Find where the given text appears and provide that cell's center as (X, Y) coordinate. 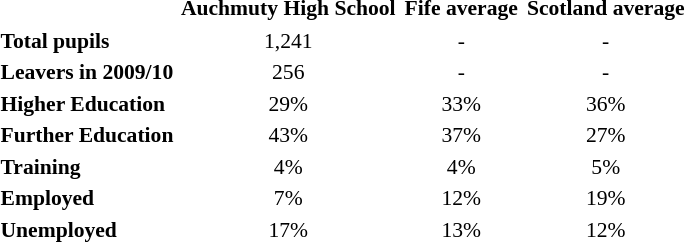
12% (462, 198)
43% (288, 135)
29% (288, 104)
256 (288, 72)
1,241 (288, 40)
7% (288, 198)
33% (462, 104)
37% (462, 135)
